Determine the [x, y] coordinate at the center of the cell enclosing the given text.  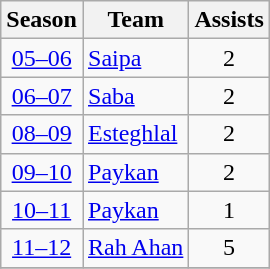
09–10 [42, 172]
5 [229, 248]
06–07 [42, 96]
Saba [135, 96]
05–06 [42, 58]
08–09 [42, 134]
Team [135, 20]
10–11 [42, 210]
Assists [229, 20]
1 [229, 210]
11–12 [42, 248]
Saipa [135, 58]
Season [42, 20]
Esteghlal [135, 134]
Rah Ahan [135, 248]
